Return the (X, Y) coordinate for the center point of the cell that contains the specified text.  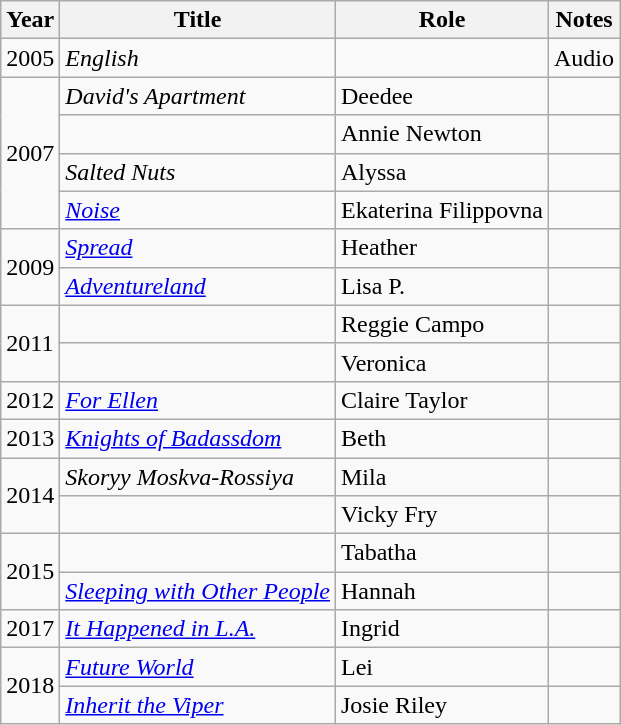
2017 (30, 629)
It Happened in L.A. (198, 629)
Audio (584, 58)
Role (442, 20)
David's Apartment (198, 96)
Noise (198, 210)
Vicky Fry (442, 515)
2005 (30, 58)
Reggie Campo (442, 324)
Beth (442, 438)
Knights of Badassdom (198, 438)
Adventureland (198, 286)
2013 (30, 438)
English (198, 58)
Lisa P. (442, 286)
Alyssa (442, 172)
Salted Nuts (198, 172)
Future World (198, 667)
Ekaterina Filippovna (442, 210)
Hannah (442, 591)
Tabatha (442, 553)
For Ellen (198, 400)
Annie Newton (442, 134)
2009 (30, 267)
Year (30, 20)
Lei (442, 667)
Heather (442, 248)
Ingrid (442, 629)
2014 (30, 496)
Sleeping with Other People (198, 591)
2011 (30, 343)
Veronica (442, 362)
Inherit the Viper (198, 705)
2018 (30, 686)
Deedee (442, 96)
Mila (442, 477)
Skoryy Moskva-Rossiya (198, 477)
Claire Taylor (442, 400)
2007 (30, 153)
Josie Riley (442, 705)
2012 (30, 400)
Spread (198, 248)
Notes (584, 20)
Title (198, 20)
2015 (30, 572)
